Determine the [X, Y] coordinate at the center of the cell enclosing the given text.  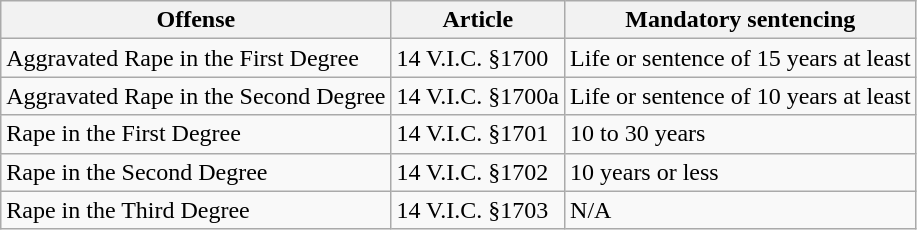
14 V.I.C. §1701 [478, 134]
Aggravated Rape in the First Degree [196, 58]
10 years or less [741, 172]
14 V.I.C. §1703 [478, 210]
Mandatory sentencing [741, 20]
Life or sentence of 15 years at least [741, 58]
Life or sentence of 10 years at least [741, 96]
Offense [196, 20]
Article [478, 20]
Rape in the Second Degree [196, 172]
14 V.I.C. §1702 [478, 172]
10 to 30 years [741, 134]
14 V.I.C. §1700 [478, 58]
N/A [741, 210]
Rape in the Third Degree [196, 210]
Rape in the First Degree [196, 134]
Aggravated Rape in the Second Degree [196, 96]
14 V.I.C. §1700a [478, 96]
